Output the [X, Y] coordinate of the center of the cell containing the given text.  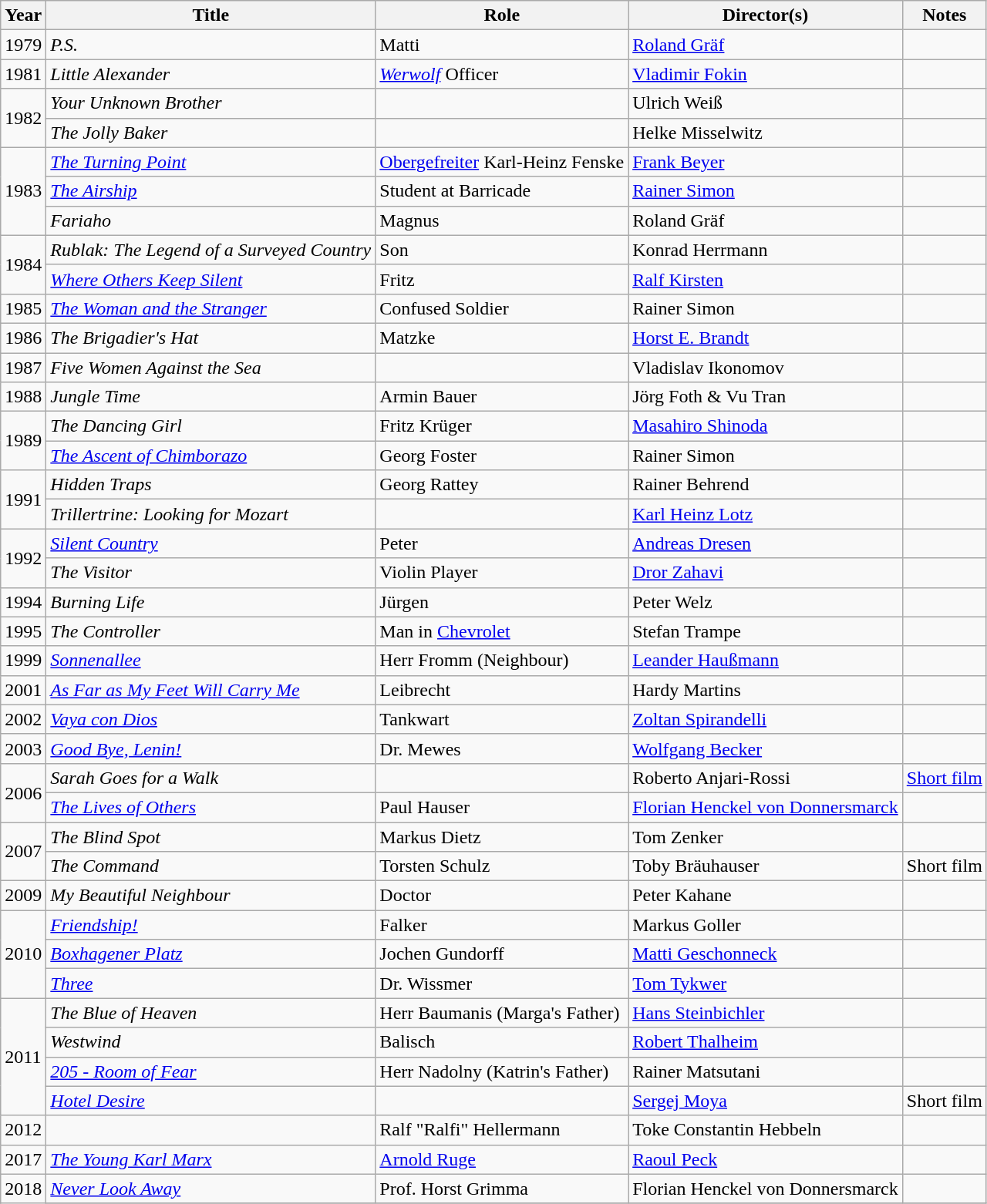
Good Bye, Lenin! [211, 748]
Tom Tykwer [766, 984]
Dr. Mewes [502, 748]
Peter [502, 543]
Herr Nadolny (Katrin's Father) [502, 1071]
Rublak: The Legend of a Surveyed Country [211, 250]
Director(s) [766, 15]
The Jolly Baker [211, 133]
Georg Rattey [502, 485]
The Woman and the Stranger [211, 308]
Dr. Wissmer [502, 984]
The Dancing Girl [211, 426]
Armin Bauer [502, 397]
205 - Room of Fear [211, 1071]
Hotel Desire [211, 1101]
2006 [23, 792]
1989 [23, 441]
The Airship [211, 191]
1987 [23, 368]
Student at Barricade [502, 191]
Son [502, 250]
1981 [23, 74]
1985 [23, 308]
Frank Beyer [766, 162]
Never Look Away [211, 1189]
The Blind Spot [211, 836]
The Command [211, 866]
2009 [23, 896]
Arnold Ruge [502, 1159]
Doctor [502, 896]
Markus Goller [766, 925]
Year [23, 15]
2017 [23, 1159]
Sergej Moya [766, 1101]
Leander Haußmann [766, 661]
2001 [23, 690]
Rainer Matsutani [766, 1071]
Notes [944, 15]
My Beautiful Neighbour [211, 896]
Robert Thalheim [766, 1042]
Stefan Trampe [766, 631]
1992 [23, 558]
Violin Player [502, 573]
Masahiro Shinoda [766, 426]
Prof. Horst Grimma [502, 1189]
Man in Chevrolet [502, 631]
Silent Country [211, 543]
Fritz Krüger [502, 426]
Tom Zenker [766, 836]
Ralf Kirsten [766, 279]
The Brigadier's Hat [211, 338]
Herr Baumanis (Marga's Father) [502, 1013]
Andreas Dresen [766, 543]
Fariaho [211, 220]
1988 [23, 397]
Hardy Martins [766, 690]
Georg Foster [502, 456]
Trillertrine: Looking for Mozart [211, 514]
Matzke [502, 338]
Toby Bräuhauser [766, 866]
The Lives of Others [211, 807]
Jürgen [502, 602]
Five Women Against the Sea [211, 368]
1979 [23, 45]
As Far as My Feet Will Carry Me [211, 690]
Little Alexander [211, 74]
The Visitor [211, 573]
1994 [23, 602]
Werwolf Officer [502, 74]
Hidden Traps [211, 485]
Toke Constantin Hebbeln [766, 1130]
1991 [23, 499]
2010 [23, 954]
Markus Dietz [502, 836]
The Young Karl Marx [211, 1159]
Torsten Schulz [502, 866]
2011 [23, 1057]
Vaya con Dios [211, 719]
Fritz [502, 279]
2007 [23, 851]
Konrad Herrmann [766, 250]
Sarah Goes for a Walk [211, 778]
Tankwart [502, 719]
1982 [23, 118]
Karl Heinz Lotz [766, 514]
1983 [23, 191]
P.S. [211, 45]
2018 [23, 1189]
Title [211, 15]
1999 [23, 661]
2003 [23, 748]
Paul Hauser [502, 807]
Role [502, 15]
Dror Zahavi [766, 573]
Matti Geschonneck [766, 954]
Horst E. Brandt [766, 338]
Your Unknown Brother [211, 103]
Jörg Foth & Vu Tran [766, 397]
Magnus [502, 220]
Vladislav Ikonomov [766, 368]
Roberto Anjari-Rossi [766, 778]
Jungle Time [211, 397]
1986 [23, 338]
Peter Welz [766, 602]
Herr Fromm (Neighbour) [502, 661]
Zoltan Spirandelli [766, 719]
1984 [23, 264]
Falker [502, 925]
Raoul Peck [766, 1159]
Peter Kahane [766, 896]
Friendship! [211, 925]
Helke Misselwitz [766, 133]
Sonnenallee [211, 661]
Obergefreiter Karl-Heinz Fenske [502, 162]
1995 [23, 631]
Ulrich Weiß [766, 103]
Jochen Gundorff [502, 954]
Boxhagener Platz [211, 954]
2012 [23, 1130]
Matti [502, 45]
Ralf "Ralfi" Hellermann [502, 1130]
The Blue of Heaven [211, 1013]
Hans Steinbichler [766, 1013]
Burning Life [211, 602]
The Turning Point [211, 162]
Three [211, 984]
Confused Soldier [502, 308]
The Ascent of Chimborazo [211, 456]
Vladimir Fokin [766, 74]
Rainer Behrend [766, 485]
Where Others Keep Silent [211, 279]
Westwind [211, 1042]
Balisch [502, 1042]
2002 [23, 719]
Leibrecht [502, 690]
Wolfgang Becker [766, 748]
The Controller [211, 631]
